Search for the cell housing the specified text and yield its (X, Y) center coordinate. 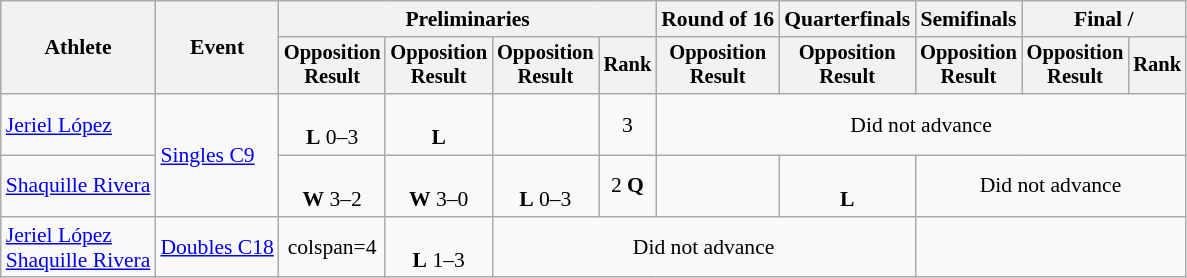
Final / (1104, 19)
3 (628, 124)
colspan=4 (332, 248)
Event (216, 48)
Preliminaries (468, 19)
Singles C9 (216, 155)
W 3–2 (332, 186)
Athlete (78, 48)
Round of 16 (718, 19)
Jeriel LópezShaquille Rivera (78, 248)
2 Q (628, 186)
Jeriel López (78, 124)
Quarterfinals (847, 19)
Shaquille Rivera (78, 186)
L 1–3 (438, 248)
Doubles C18 (216, 248)
Semifinals (968, 19)
W 3–0 (438, 186)
